Scan for the cell matching the given text and deliver its [x, y] coordinate at center. 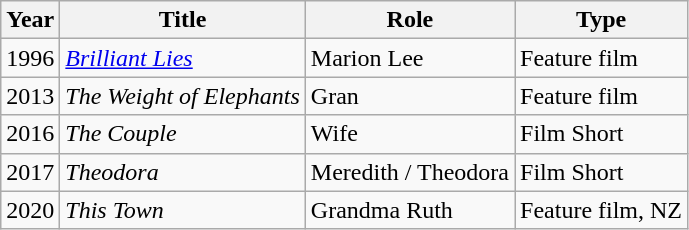
Wife [410, 134]
2016 [30, 134]
Brilliant Lies [183, 58]
2020 [30, 210]
Marion Lee [410, 58]
Grandma Ruth [410, 210]
Type [602, 20]
1996 [30, 58]
Theodora [183, 172]
2017 [30, 172]
The Weight of Elephants [183, 96]
Role [410, 20]
Gran [410, 96]
2013 [30, 96]
The Couple [183, 134]
Feature film, NZ [602, 210]
Year [30, 20]
This Town [183, 210]
Meredith / Theodora [410, 172]
Title [183, 20]
